Search for the cell housing the specified text and yield its (X, Y) center coordinate. 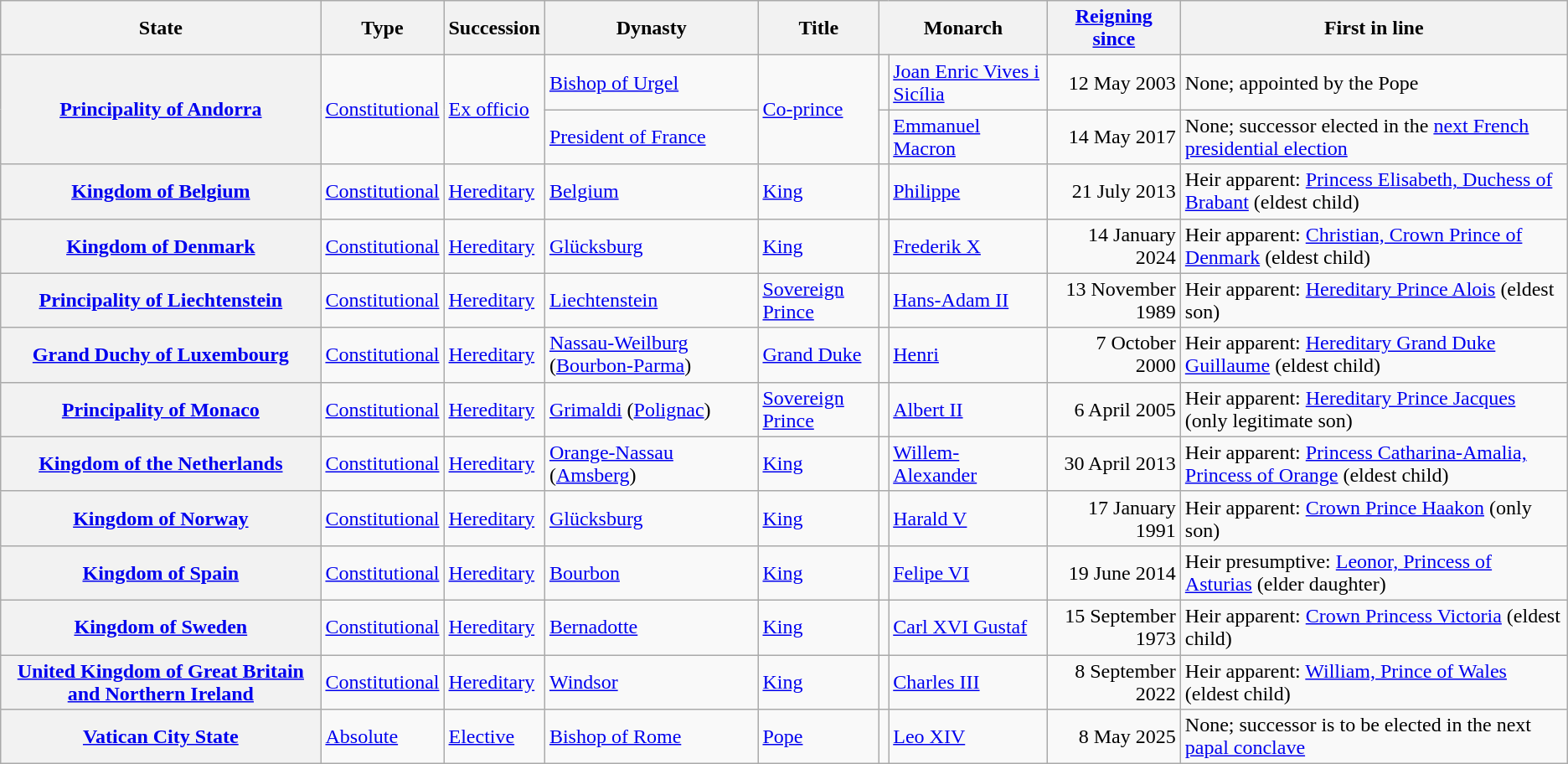
Harald V (968, 518)
14 May 2017 (1114, 137)
Elective (494, 737)
United Kingdom of Great Britain and Northern Ireland (161, 682)
15 September 1973 (1114, 627)
Heir apparent: Princess Catharina-Amalia, Princess of Orange (eldest child) (1374, 464)
Kingdom of Sweden (161, 627)
Monarch (963, 28)
President of France (652, 137)
Felipe VI (968, 573)
Kingdom of Spain (161, 573)
Heir apparent: Princess Elisabeth, Duchess of Brabant (eldest child) (1374, 191)
Nassau-Weilburg (Bourbon-Parma) (652, 355)
Heir apparent: Hereditary Prince Jacques (only legitimate son) (1374, 409)
8 September 2022 (1114, 682)
Heir apparent: Hereditary Prince Alois (eldest son) (1374, 300)
Type (382, 28)
7 October 2000 (1114, 355)
12 May 2003 (1114, 82)
Ex officio (494, 110)
Belgium (652, 191)
Liechtenstein (652, 300)
Heir apparent: Crown Princess Victoria (eldest child) (1374, 627)
Bishop of Rome (652, 737)
Grand Duke (819, 355)
Frederik X (968, 246)
Bishop of Urgel (652, 82)
Hans-Adam II (968, 300)
8 May 2025 (1114, 737)
Absolute (382, 737)
Bourbon (652, 573)
19 June 2014 (1114, 573)
Heir apparent: Hereditary Grand Duke Guillaume (eldest child) (1374, 355)
Bernadotte (652, 627)
State (161, 28)
Succession (494, 28)
Kingdom of Norway (161, 518)
17 January 1991 (1114, 518)
Co-prince (819, 110)
Willem-Alexander (968, 464)
Joan Enric Vives i Sicília (968, 82)
Heir presumptive: Leonor, Princess of Asturias (elder daughter) (1374, 573)
Vatican City State (161, 737)
6 April 2005 (1114, 409)
Principality of Liechtenstein (161, 300)
Leo XIV (968, 737)
Heir apparent: Crown Prince Haakon (only son) (1374, 518)
Principality of Monaco (161, 409)
Grimaldi (Polignac) (652, 409)
Carl XVI Gustaf (968, 627)
21 July 2013 (1114, 191)
None; successor elected in the next French presidential election (1374, 137)
30 April 2013 (1114, 464)
Title (819, 28)
Orange-Nassau (Amsberg) (652, 464)
Windsor (652, 682)
First in line (1374, 28)
Charles III (968, 682)
13 November 1989 (1114, 300)
Kingdom of Belgium (161, 191)
Philippe (968, 191)
Reigning since (1114, 28)
Emmanuel Macron (968, 137)
Kingdom of Denmark (161, 246)
Pope (819, 737)
14 January 2024 (1114, 246)
Dynasty (652, 28)
Principality of Andorra (161, 110)
Heir apparent: William, Prince of Wales (eldest child) (1374, 682)
None; appointed by the Pope (1374, 82)
Kingdom of the Netherlands (161, 464)
None; successor is to be elected in the next papal conclave (1374, 737)
Henri (968, 355)
Grand Duchy of Luxembourg (161, 355)
Heir apparent: Christian, Crown Prince of Denmark (eldest child) (1374, 246)
Albert II (968, 409)
